Return (x, y) of the center of cell containing provided text 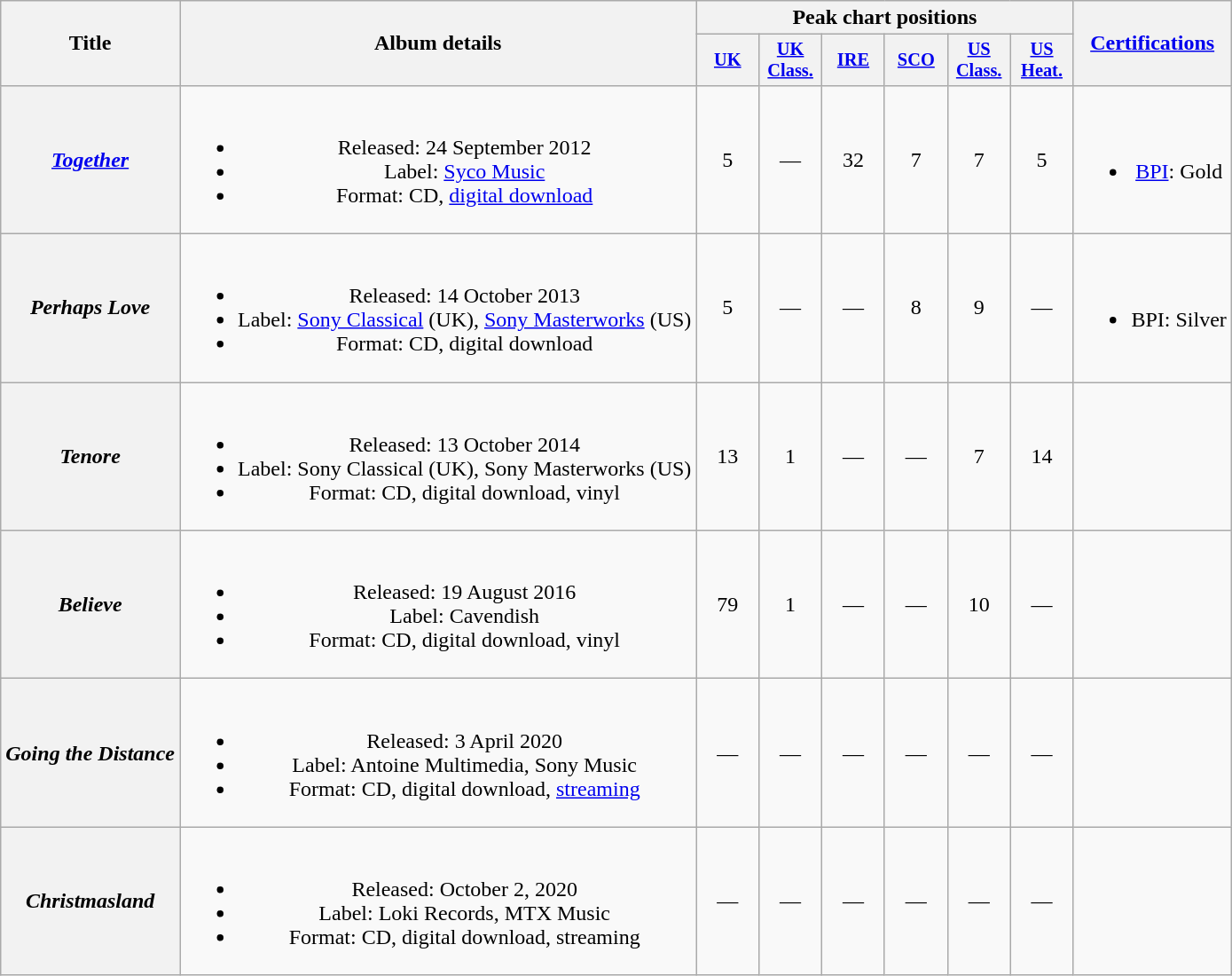
8 (915, 309)
Title (90, 43)
Believe (90, 605)
UKClass. (791, 60)
Released: October 2, 2020Label: Loki Records, MTX MusicFormat: CD, digital download, streaming (437, 901)
Certifications (1152, 43)
Peak chart positions (885, 18)
10 (979, 605)
Together (90, 160)
USClass. (979, 60)
USHeat. (1041, 60)
Released: 3 April 2020Label: Antoine Multimedia, Sony MusicFormat: CD, digital download, streaming (437, 752)
Perhaps Love (90, 309)
Tenore (90, 456)
BPI: Gold (1152, 160)
SCO (915, 60)
Released: 14 October 2013Label: Sony Classical (UK), Sony Masterworks (US)Format: CD, digital download (437, 309)
Released: 24 September 2012Label: Syco MusicFormat: CD, digital download (437, 160)
Going the Distance (90, 752)
Christmasland (90, 901)
32 (853, 160)
9 (979, 309)
Released: 13 October 2014Label: Sony Classical (UK), Sony Masterworks (US)Format: CD, digital download, vinyl (437, 456)
79 (727, 605)
Released: 19 August 2016Label: CavendishFormat: CD, digital download, vinyl (437, 605)
14 (1041, 456)
BPI: Silver (1152, 309)
13 (727, 456)
UK (727, 60)
IRE (853, 60)
Album details (437, 43)
